Extract the [x, y] coordinate from the center of the cell holding the provided text.  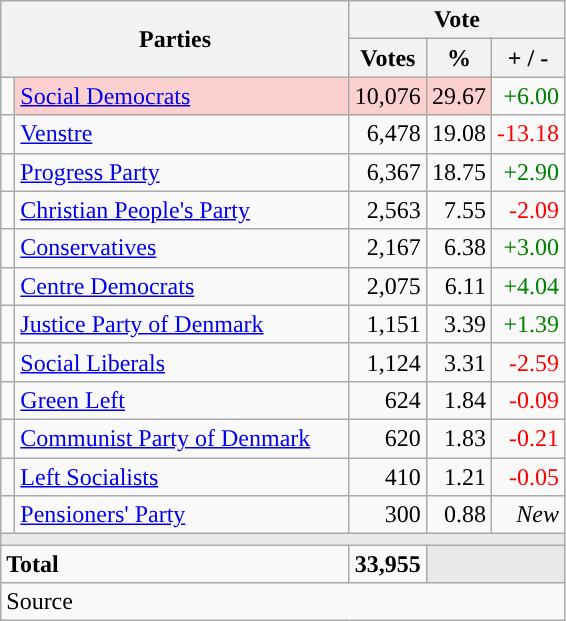
Social Liberals [182, 362]
Progress Party [182, 172]
Parties [176, 39]
18.75 [458, 172]
6,367 [388, 172]
Communist Party of Denmark [182, 438]
Green Left [182, 400]
6,478 [388, 134]
% [458, 58]
-13.18 [528, 134]
624 [388, 400]
300 [388, 515]
620 [388, 438]
6.11 [458, 286]
29.67 [458, 96]
3.39 [458, 324]
+6.00 [528, 96]
33,955 [388, 564]
410 [388, 477]
Christian People's Party [182, 210]
Votes [388, 58]
Social Democrats [182, 96]
10,076 [388, 96]
Vote [456, 20]
New [528, 515]
Conservatives [182, 248]
3.31 [458, 362]
1,124 [388, 362]
Total [176, 564]
-2.59 [528, 362]
Venstre [182, 134]
0.88 [458, 515]
1.83 [458, 438]
Source [283, 602]
Pensioners' Party [182, 515]
-0.21 [528, 438]
2,075 [388, 286]
2,167 [388, 248]
-0.05 [528, 477]
1.84 [458, 400]
Justice Party of Denmark [182, 324]
6.38 [458, 248]
+2.90 [528, 172]
-2.09 [528, 210]
7.55 [458, 210]
Centre Democrats [182, 286]
+ / - [528, 58]
19.08 [458, 134]
1.21 [458, 477]
Left Socialists [182, 477]
2,563 [388, 210]
1,151 [388, 324]
-0.09 [528, 400]
+3.00 [528, 248]
+1.39 [528, 324]
+4.04 [528, 286]
